Scan for the cell matching the given text and deliver its (x, y) coordinate at center. 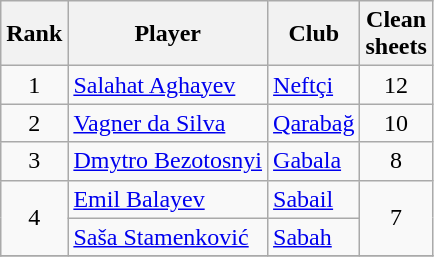
Clean sheets (396, 34)
Dmytro Bezotosnyi (168, 161)
7 (396, 218)
Sabah (314, 237)
3 (34, 161)
Neftçi (314, 85)
10 (396, 123)
12 (396, 85)
1 (34, 85)
Sabail (314, 199)
Emil Balayev (168, 199)
Qarabağ (314, 123)
Club (314, 34)
Saša Stamenković (168, 237)
4 (34, 218)
Gabala (314, 161)
8 (396, 161)
2 (34, 123)
Salahat Aghayev (168, 85)
Player (168, 34)
Vagner da Silva (168, 123)
Rank (34, 34)
